Identify which cell holds the provided text, then report its [X, Y] central coordinate. 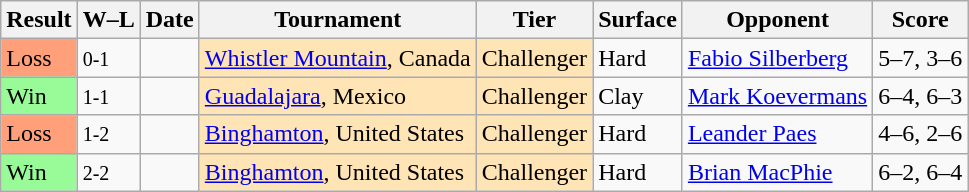
Mark Koevermans [777, 96]
4–6, 2–6 [920, 134]
Date [170, 20]
Tournament [338, 20]
Opponent [777, 20]
2-2 [108, 172]
Leander Paes [777, 134]
Fabio Silberberg [777, 58]
1-1 [108, 96]
6–2, 6–4 [920, 172]
Surface [638, 20]
Whistler Mountain, Canada [338, 58]
0-1 [108, 58]
Guadalajara, Mexico [338, 96]
5–7, 3–6 [920, 58]
Result [39, 20]
Clay [638, 96]
Tier [534, 20]
6–4, 6–3 [920, 96]
1-2 [108, 134]
Brian MacPhie [777, 172]
W–L [108, 20]
Score [920, 20]
